Return the (X, Y) coordinate for the center point of the cell that contains the specified text.  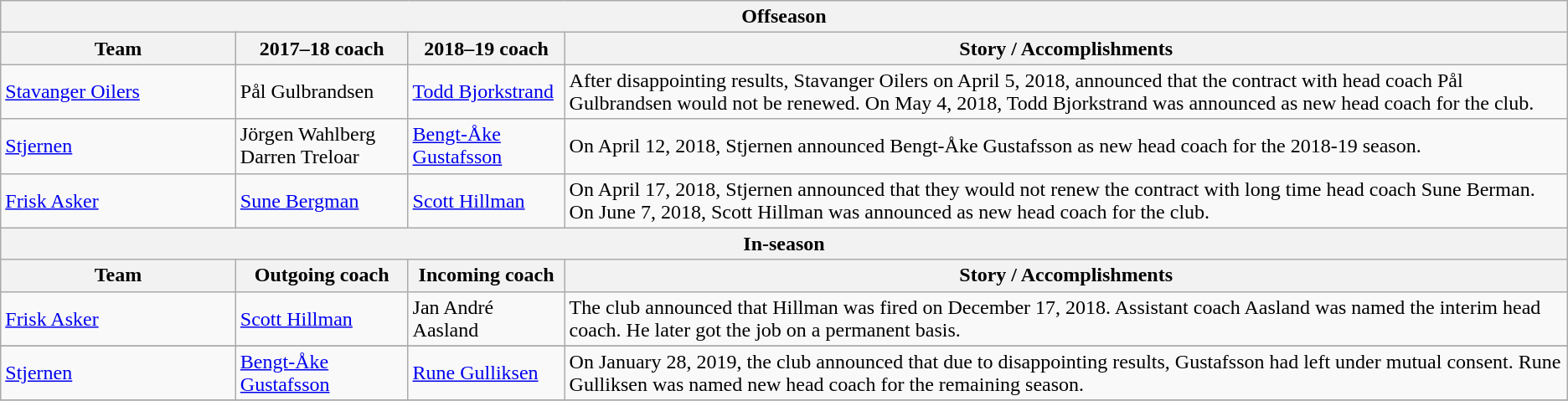
Jörgen WahlbergDarren Treloar (322, 146)
2017–18 coach (322, 49)
Outgoing coach (322, 275)
Pål Gulbrandsen (322, 92)
On April 12, 2018, Stjernen announced Bengt-Åke Gustafsson as new head coach for the 2018-19 season. (1065, 146)
2018–19 coach (486, 49)
Jan André Aasland (486, 318)
Rune Gulliksen (486, 373)
In-season (784, 244)
Todd Bjorkstrand (486, 92)
Offseason (784, 17)
Sune Bergman (322, 201)
Incoming coach (486, 275)
Stavanger Oilers (119, 92)
